Return [X, Y] of the center of cell containing provided text 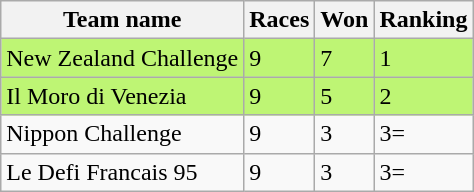
Races [280, 20]
Il Moro di Venezia [122, 96]
Nippon Challenge [122, 134]
New Zealand Challenge [122, 58]
Won [344, 20]
2 [424, 96]
Ranking [424, 20]
7 [344, 58]
5 [344, 96]
Le Defi Francais 95 [122, 172]
Team name [122, 20]
1 [424, 58]
